Locate the cell with the specified text and output its [x, y] center coordinate. 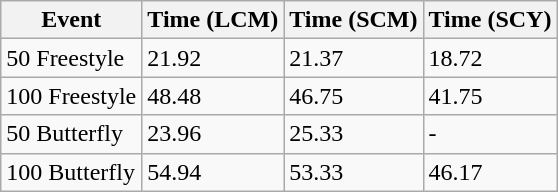
41.75 [490, 96]
Time (SCY) [490, 20]
18.72 [490, 58]
Time (LCM) [213, 20]
25.33 [354, 134]
100 Freestyle [72, 96]
- [490, 134]
48.48 [213, 96]
23.96 [213, 134]
54.94 [213, 172]
53.33 [354, 172]
21.37 [354, 58]
100 Butterfly [72, 172]
50 Butterfly [72, 134]
50 Freestyle [72, 58]
46.17 [490, 172]
Event [72, 20]
46.75 [354, 96]
21.92 [213, 58]
Time (SCM) [354, 20]
